Determine the [X, Y] coordinate at the center of the cell enclosing the given text.  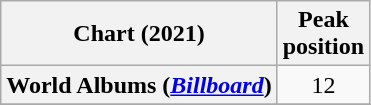
Chart (2021) [139, 34]
World Albums (Billboard) [139, 85]
Peak position [323, 34]
12 [323, 85]
